Determine the (x, y) coordinate at the center of the cell enclosing the given text.  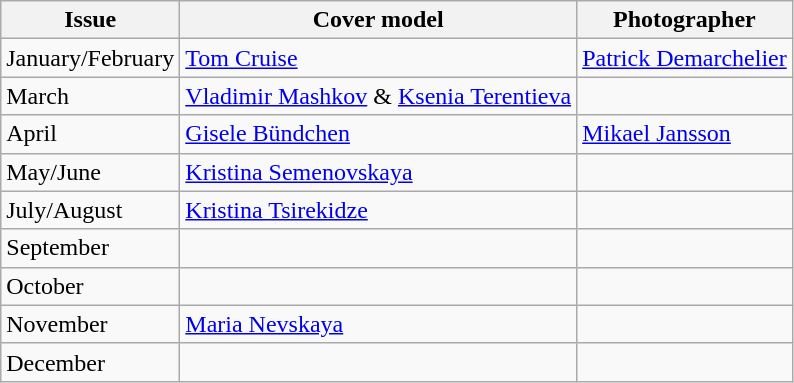
Gisele Bündchen (378, 134)
Mikael Jansson (685, 134)
November (90, 324)
Vladimir Mashkov & Ksenia Terentieva (378, 96)
Cover model (378, 20)
Patrick Demarchelier (685, 58)
September (90, 248)
Kristina Semenovskaya (378, 172)
May/June (90, 172)
Issue (90, 20)
April (90, 134)
October (90, 286)
Kristina Tsirekidze (378, 210)
Tom Cruise (378, 58)
Photographer (685, 20)
July/August (90, 210)
Maria Nevskaya (378, 324)
January/February (90, 58)
March (90, 96)
December (90, 362)
